Pinpoint the cell where the given text exists, returning its (x, y) midpoint coordinate. 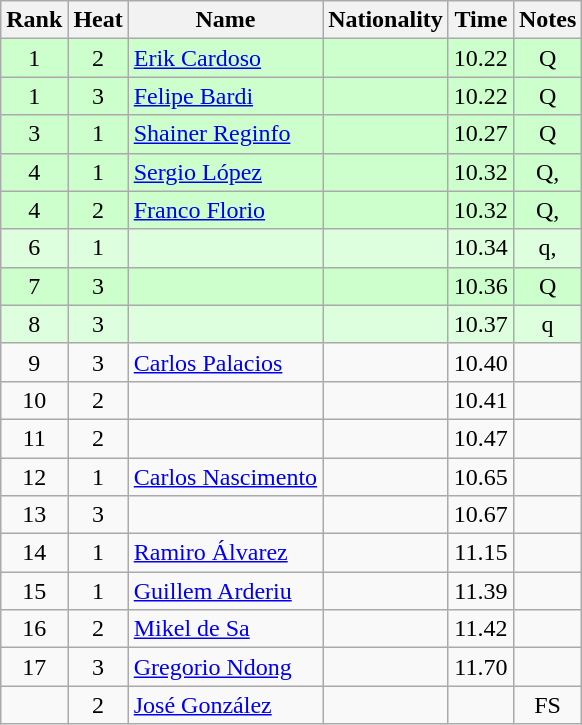
Sergio López (225, 172)
Rank (34, 20)
Franco Florio (225, 210)
7 (34, 286)
Erik Cardoso (225, 58)
10.40 (480, 362)
Notes (547, 20)
Carlos Nascimento (225, 477)
9 (34, 362)
10.67 (480, 515)
12 (34, 477)
10.41 (480, 400)
Ramiro Álvarez (225, 553)
10.34 (480, 248)
11.39 (480, 591)
Name (225, 20)
11.70 (480, 667)
Felipe Bardi (225, 96)
10 (34, 400)
10.65 (480, 477)
Carlos Palacios (225, 362)
11.15 (480, 553)
8 (34, 324)
13 (34, 515)
Guillem Arderiu (225, 591)
11.42 (480, 629)
17 (34, 667)
FS (547, 705)
10.47 (480, 438)
Nationality (386, 20)
Mikel de Sa (225, 629)
16 (34, 629)
q (547, 324)
11 (34, 438)
Gregorio Ndong (225, 667)
Heat (98, 20)
10.27 (480, 134)
10.36 (480, 286)
q, (547, 248)
José González (225, 705)
Shainer Reginfo (225, 134)
15 (34, 591)
6 (34, 248)
Time (480, 20)
14 (34, 553)
10.37 (480, 324)
